From the cell containing the given text, extract its center point as (X, Y) coordinate. 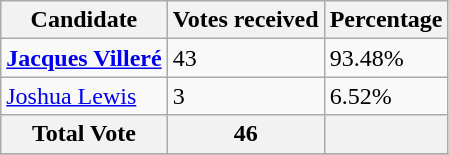
3 (246, 96)
43 (246, 58)
Percentage (386, 20)
93.48% (386, 58)
6.52% (386, 96)
Votes received (246, 20)
Joshua Lewis (84, 96)
Jacques Villeré (84, 58)
Candidate (84, 20)
Total Vote (84, 134)
46 (246, 134)
